Return the (X, Y) coordinate for the center point of the cell that contains the specified text.  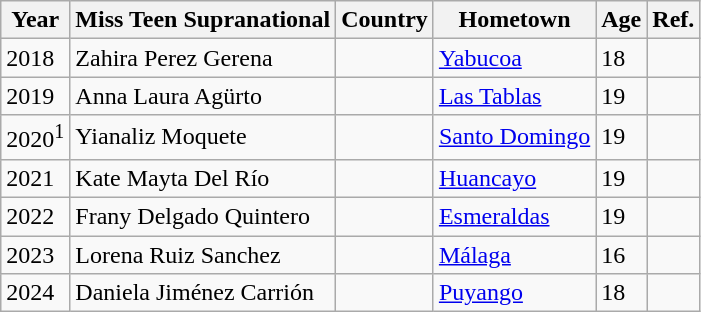
Miss Teen Supranational (203, 20)
Anna Laura Agürto (203, 96)
2021 (36, 178)
Age (622, 20)
Frany Delgado Quintero (203, 217)
20201 (36, 138)
Yabucoa (514, 58)
Esmeraldas (514, 217)
2022 (36, 217)
Year (36, 20)
2019 (36, 96)
Hometown (514, 20)
Yianaliz Moquete (203, 138)
Huancayo (514, 178)
Málaga (514, 255)
Ref. (674, 20)
2018 (36, 58)
Zahira Perez Gerena (203, 58)
Lorena Ruiz Sanchez (203, 255)
Kate Mayta Del Río (203, 178)
Santo Domingo (514, 138)
2024 (36, 293)
16 (622, 255)
Daniela Jiménez Carrión (203, 293)
Puyango (514, 293)
Country (385, 20)
Las Tablas (514, 96)
2023 (36, 255)
